Detect which cell encompasses the target text, then output its (x, y) center coordinate. 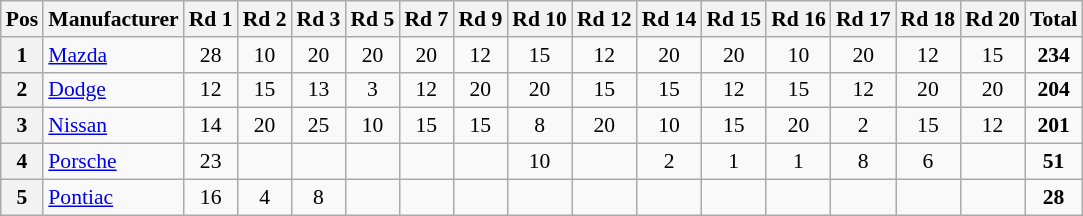
5 (22, 197)
Dodge (113, 90)
6 (928, 162)
Rd 16 (798, 19)
Rd 3 (319, 19)
Pontiac (113, 197)
Rd 5 (372, 19)
Rd 2 (265, 19)
Mazda (113, 55)
51 (1054, 162)
Rd 12 (604, 19)
Manufacturer (113, 19)
234 (1054, 55)
Rd 20 (992, 19)
23 (211, 162)
Rd 7 (426, 19)
Rd 9 (480, 19)
14 (211, 126)
Porsche (113, 162)
Rd 18 (928, 19)
Total (1054, 19)
Rd 17 (864, 19)
16 (211, 197)
Rd 1 (211, 19)
204 (1054, 90)
201 (1054, 126)
Rd 15 (734, 19)
Nissan (113, 126)
Rd 10 (540, 19)
Pos (22, 19)
Rd 14 (670, 19)
13 (319, 90)
25 (319, 126)
